Capture the cell that displays the provided text and extract its (x, y) central coordinate. 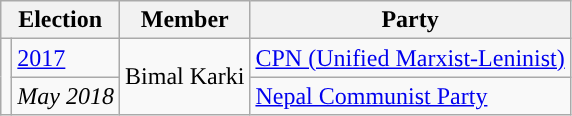
Bimal Karki (185, 77)
May 2018 (66, 96)
2017 (66, 58)
Election (60, 20)
CPN (Unified Marxist-Leninist) (410, 58)
Nepal Communist Party (410, 96)
Party (410, 20)
Member (185, 20)
